Identify which cell holds the provided text, then report its [x, y] central coordinate. 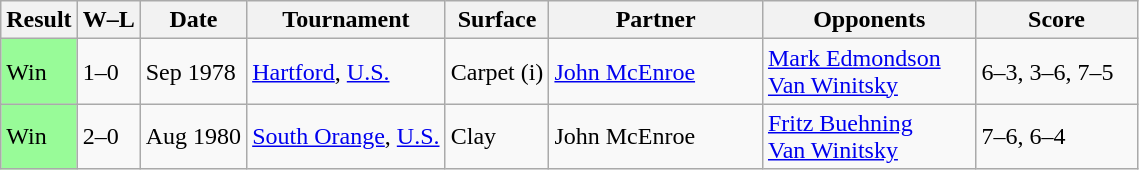
Score [1056, 20]
7–6, 6–4 [1056, 136]
Sep 1978 [193, 72]
2–0 [108, 136]
Partner [656, 20]
W–L [108, 20]
Aug 1980 [193, 136]
Tournament [346, 20]
Fritz Buehning Van Winitsky [869, 136]
Result [39, 20]
Mark Edmondson Van Winitsky [869, 72]
6–3, 3–6, 7–5 [1056, 72]
Surface [497, 20]
Opponents [869, 20]
South Orange, U.S. [346, 136]
Clay [497, 136]
Carpet (i) [497, 72]
1–0 [108, 72]
Date [193, 20]
Hartford, U.S. [346, 72]
